Extract the [x, y] coordinate from the center of the cell holding the provided text.  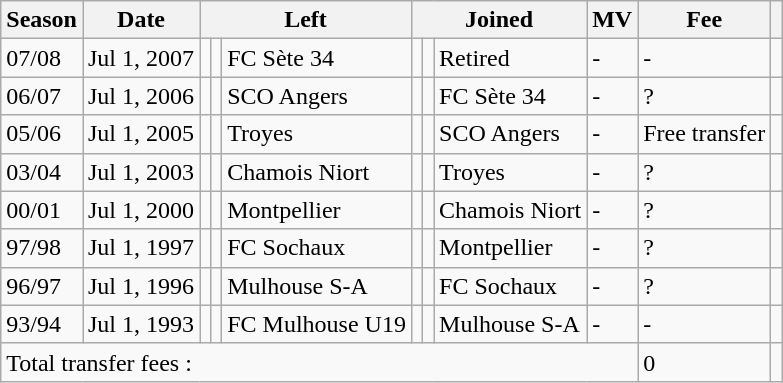
97/98 [42, 248]
96/97 [42, 286]
Jul 1, 2005 [140, 134]
Jul 1, 2003 [140, 172]
Jul 1, 2006 [140, 96]
MV [612, 20]
07/08 [42, 58]
Jul 1, 2000 [140, 210]
Jul 1, 1996 [140, 286]
Retired [510, 58]
Free transfer [704, 134]
Total transfer fees : [320, 362]
Season [42, 20]
05/06 [42, 134]
Left [306, 20]
06/07 [42, 96]
Fee [704, 20]
0 [704, 362]
Date [140, 20]
Jul 1, 1993 [140, 324]
Joined [498, 20]
FC Mulhouse U19 [317, 324]
Jul 1, 2007 [140, 58]
03/04 [42, 172]
93/94 [42, 324]
Jul 1, 1997 [140, 248]
00/01 [42, 210]
